From the cell containing the given text, extract its center point as [X, Y] coordinate. 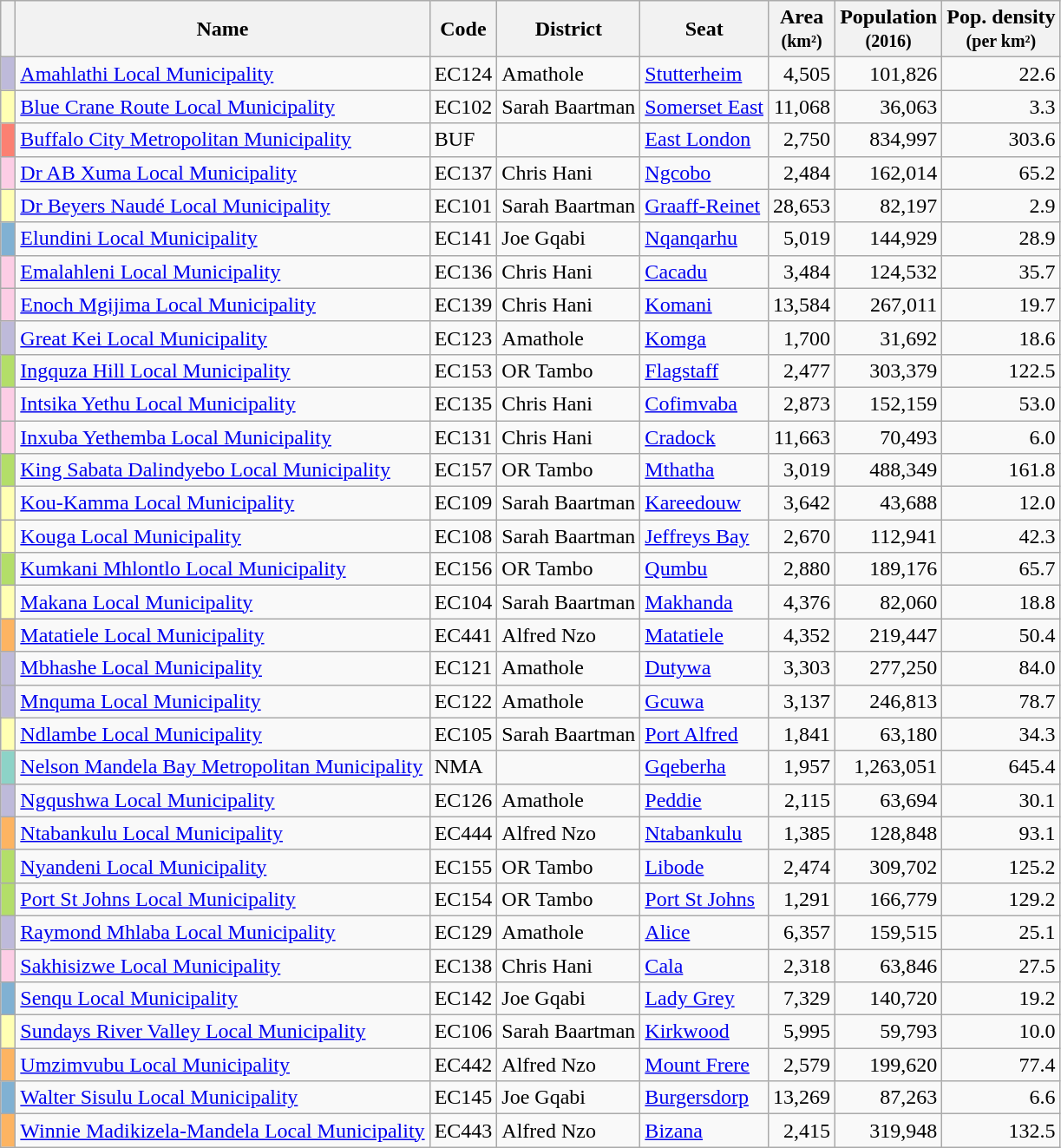
129.2 [1001, 899]
189,176 [888, 569]
EC155 [463, 866]
Kumkani Mhlontlo Local Municipality [222, 569]
11,068 [802, 107]
28.9 [1001, 239]
13,269 [802, 1098]
Cacadu [704, 272]
65.2 [1001, 173]
EC101 [463, 206]
Enoch Mgijima Local Municipality [222, 305]
246,813 [888, 701]
Mnquma Local Municipality [222, 701]
12.0 [1001, 503]
EC141 [463, 239]
22.6 [1001, 74]
Stutterheim [704, 74]
EC131 [463, 436]
Mbhashe Local Municipality [222, 668]
277,250 [888, 668]
140,720 [888, 999]
King Sabata Dalindyebo Local Municipality [222, 470]
EC121 [463, 668]
125.2 [1001, 866]
Ntabankulu [704, 833]
NMA [463, 767]
Mthatha [704, 470]
Umzimvubu Local Municipality [222, 1065]
112,941 [888, 536]
267,011 [888, 305]
101,826 [888, 74]
EC104 [463, 602]
Port St Johns [704, 899]
EC108 [463, 536]
Area(km²) [802, 30]
EC122 [463, 701]
EC137 [463, 173]
Dr AB Xuma Local Municipality [222, 173]
EC154 [463, 899]
Kouga Local Municipality [222, 536]
Lady Grey [704, 999]
Matatiele [704, 635]
EC136 [463, 272]
Gqeberha [704, 767]
18.6 [1001, 338]
63,180 [888, 734]
35.7 [1001, 272]
EC443 [463, 1131]
28,653 [802, 206]
Makana Local Municipality [222, 602]
303.6 [1001, 140]
2,880 [802, 569]
3,303 [802, 668]
Makhanda [704, 602]
34.3 [1001, 734]
31,692 [888, 338]
EC109 [463, 503]
Ntabankulu Local Municipality [222, 833]
2,477 [802, 371]
4,505 [802, 74]
Dutywa [704, 668]
Matatiele Local Municipality [222, 635]
27.5 [1001, 966]
EC102 [463, 107]
Somerset East [704, 107]
Kou-Kamma Local Municipality [222, 503]
219,447 [888, 635]
1,700 [802, 338]
Ingquza Hill Local Municipality [222, 371]
EC129 [463, 932]
87,263 [888, 1098]
161.8 [1001, 470]
Walter Sisulu Local Municipality [222, 1098]
Port St Johns Local Municipality [222, 899]
2,750 [802, 140]
3.3 [1001, 107]
162,014 [888, 173]
124,532 [888, 272]
EC106 [463, 1032]
EC139 [463, 305]
Amahlathi Local Municipality [222, 74]
Kareedouw [704, 503]
Mount Frere [704, 1065]
Code [463, 30]
Raymond Mhlaba Local Municipality [222, 932]
Inxuba Yethemba Local Municipality [222, 436]
1,291 [802, 899]
63,694 [888, 800]
132.5 [1001, 1131]
Elundini Local Municipality [222, 239]
2,873 [802, 403]
Name [222, 30]
EC135 [463, 403]
District [569, 30]
Great Kei Local Municipality [222, 338]
Cradock [704, 436]
Graaff-Reinet [704, 206]
77.4 [1001, 1065]
EC441 [463, 635]
19.7 [1001, 305]
Pop. density(per km²) [1001, 30]
Qumbu [704, 569]
4,376 [802, 602]
2,115 [802, 800]
EC123 [463, 338]
834,997 [888, 140]
488,349 [888, 470]
Nqanqarhu [704, 239]
Gcuwa [704, 701]
84.0 [1001, 668]
EC442 [463, 1065]
70,493 [888, 436]
Sakhisizwe Local Municipality [222, 966]
Emalahleni Local Municipality [222, 272]
2,670 [802, 536]
1,957 [802, 767]
EC138 [463, 966]
Jeffreys Bay [704, 536]
Bizana [704, 1131]
6,357 [802, 932]
152,159 [888, 403]
25.1 [1001, 932]
Blue Crane Route Local Municipality [222, 107]
Population(2016) [888, 30]
63,846 [888, 966]
53.0 [1001, 403]
3,484 [802, 272]
159,515 [888, 932]
Kirkwood [704, 1032]
42.3 [1001, 536]
EC126 [463, 800]
EC156 [463, 569]
6.0 [1001, 436]
82,197 [888, 206]
3,137 [802, 701]
43,688 [888, 503]
144,929 [888, 239]
3,019 [802, 470]
EC153 [463, 371]
3,642 [802, 503]
Senqu Local Municipality [222, 999]
645.4 [1001, 767]
59,793 [888, 1032]
122.5 [1001, 371]
Buffalo City Metropolitan Municipality [222, 140]
1,263,051 [888, 767]
Intsika Yethu Local Municipality [222, 403]
BUF [463, 140]
Port Alfred [704, 734]
1,385 [802, 833]
4,352 [802, 635]
EC124 [463, 74]
Seat [704, 30]
2,579 [802, 1065]
78.7 [1001, 701]
Cofimvaba [704, 403]
5,995 [802, 1032]
Nyandeni Local Municipality [222, 866]
Sundays River Valley Local Municipality [222, 1032]
Ndlambe Local Municipality [222, 734]
Alice [704, 932]
319,948 [888, 1131]
East London [704, 140]
6.6 [1001, 1098]
5,019 [802, 239]
Cala [704, 966]
50.4 [1001, 635]
Libode [704, 866]
2,415 [802, 1131]
Dr Beyers Naudé Local Municipality [222, 206]
Winnie Madikizela-Mandela Local Municipality [222, 1131]
18.8 [1001, 602]
13,584 [802, 305]
EC142 [463, 999]
82,060 [888, 602]
Flagstaff [704, 371]
30.1 [1001, 800]
Ngqushwa Local Municipality [222, 800]
199,620 [888, 1065]
2,474 [802, 866]
65.7 [1001, 569]
93.1 [1001, 833]
Ngcobo [704, 173]
166,779 [888, 899]
11,663 [802, 436]
EC157 [463, 470]
EC105 [463, 734]
7,329 [802, 999]
10.0 [1001, 1032]
Peddie [704, 800]
2.9 [1001, 206]
EC444 [463, 833]
309,702 [888, 866]
EC145 [463, 1098]
Komani [704, 305]
36,063 [888, 107]
19.2 [1001, 999]
2,318 [802, 966]
2,484 [802, 173]
Komga [704, 338]
128,848 [888, 833]
1,841 [802, 734]
Burgersdorp [704, 1098]
303,379 [888, 371]
Nelson Mandela Bay Metropolitan Municipality [222, 767]
